Determine the (X, Y) coordinate at the center of the cell enclosing the given text.  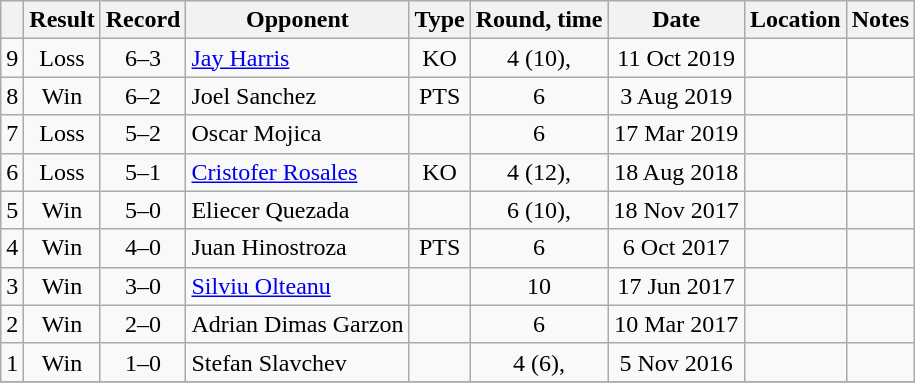
Notes (880, 20)
Adrian Dimas Garzon (298, 324)
5 Nov 2016 (676, 362)
Eliecer Quezada (298, 210)
10 (539, 286)
6 (10), (539, 210)
2–0 (143, 324)
6–3 (143, 58)
17 Mar 2019 (676, 134)
3–0 (143, 286)
2 (12, 324)
8 (12, 96)
9 (12, 58)
5 (12, 210)
Result (62, 20)
Oscar Mojica (298, 134)
4 (6), (539, 362)
7 (12, 134)
5–0 (143, 210)
4 (10), (539, 58)
4 (12), (539, 172)
Silviu Olteanu (298, 286)
Stefan Slavchev (298, 362)
5–1 (143, 172)
Cristofer Rosales (298, 172)
Round, time (539, 20)
Joel Sanchez (298, 96)
3 (12, 286)
18 Aug 2018 (676, 172)
3 Aug 2019 (676, 96)
4 (12, 248)
1–0 (143, 362)
6–2 (143, 96)
Location (795, 20)
10 Mar 2017 (676, 324)
Jay Harris (298, 58)
11 Oct 2019 (676, 58)
Date (676, 20)
4–0 (143, 248)
Juan Hinostroza (298, 248)
18 Nov 2017 (676, 210)
Type (440, 20)
Opponent (298, 20)
Record (143, 20)
6 Oct 2017 (676, 248)
5–2 (143, 134)
1 (12, 362)
17 Jun 2017 (676, 286)
